Search for the cell housing the specified text and yield its [x, y] center coordinate. 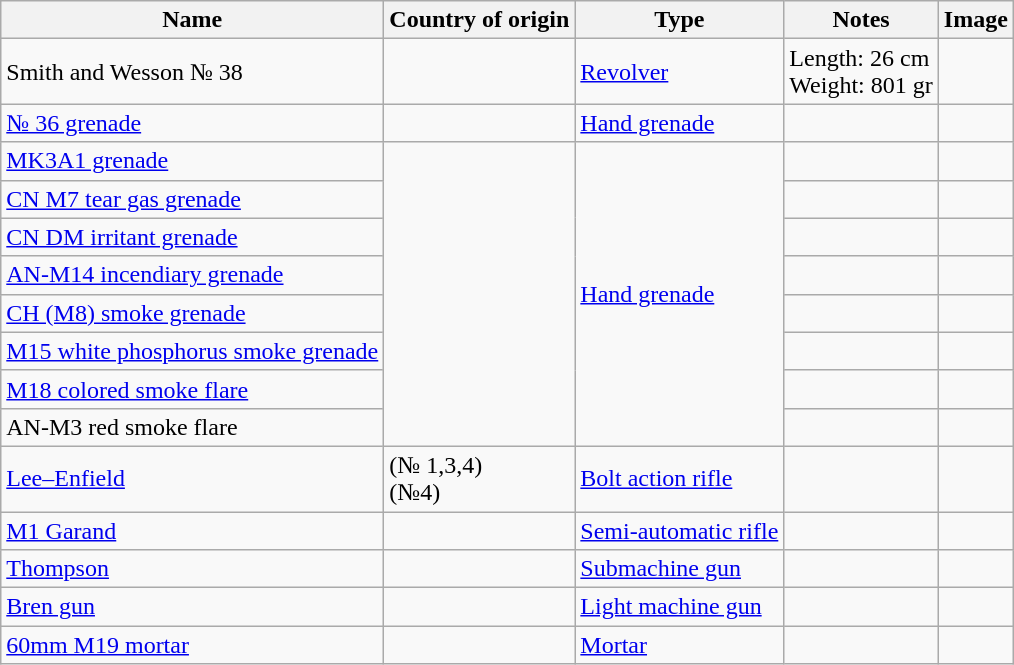
№ 36 grenade [192, 123]
M15 white phosphorus smoke grenade [192, 351]
60mm M19 mortar [192, 645]
Thompson [192, 569]
Revolver [680, 72]
Submachine gun [680, 569]
Image [976, 20]
CN DM irritant grenade [192, 237]
Bolt action rifle [680, 478]
Length: 26 cmWeight: 801 gr [861, 72]
Type [680, 20]
Lee–Enfield [192, 478]
Notes [861, 20]
CH (M8) smoke grenade [192, 313]
Name [192, 20]
Country of origin [480, 20]
Mortar [680, 645]
Semi-automatic rifle [680, 531]
AN-M3 red smoke flare [192, 427]
CN M7 tear gas grenade [192, 199]
AN-M14 incendiary grenade [192, 275]
(№ 1,3,4) (№4) [480, 478]
M18 colored smoke flare [192, 389]
Bren gun [192, 607]
Light machine gun [680, 607]
MK3A1 grenade [192, 161]
Smith and Wesson № 38 [192, 72]
M1 Garand [192, 531]
